Scan for the cell matching the given text and deliver its (x, y) coordinate at center. 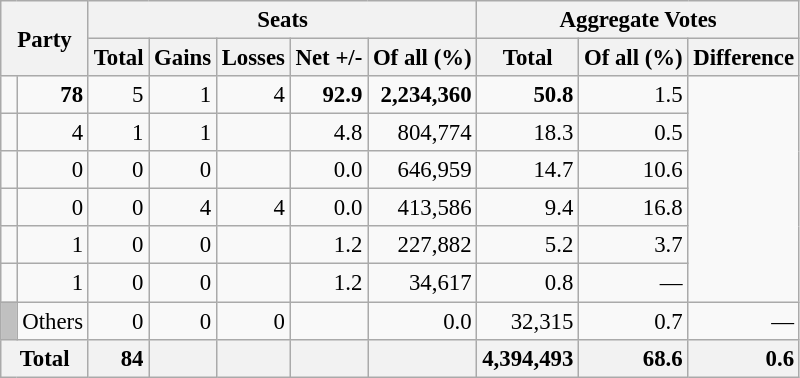
1.5 (634, 95)
32,315 (528, 321)
50.8 (528, 95)
Net +/- (328, 58)
10.6 (634, 170)
Others (52, 321)
18.3 (528, 133)
Gains (183, 58)
Losses (253, 58)
92.9 (328, 95)
Party (45, 38)
0.8 (528, 283)
804,774 (422, 133)
14.7 (528, 170)
646,959 (422, 170)
4,394,493 (528, 358)
84 (118, 358)
227,882 (422, 245)
5.2 (528, 245)
3.7 (634, 245)
34,617 (422, 283)
413,586 (422, 208)
0.6 (744, 358)
Aggregate Votes (638, 20)
Difference (744, 58)
Seats (282, 20)
5 (118, 95)
4.8 (328, 133)
0.5 (634, 133)
68.6 (634, 358)
16.8 (634, 208)
0.7 (634, 321)
9.4 (528, 208)
78 (52, 95)
2,234,360 (422, 95)
